Detect which cell encompasses the target text, then output its (x, y) center coordinate. 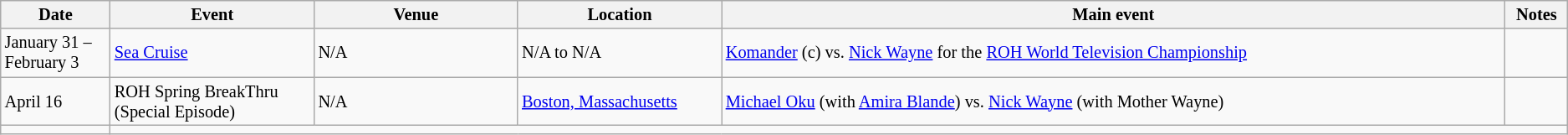
Event (212, 14)
April 16 (55, 101)
ROH Spring BreakThru (Special Episode) (212, 101)
Michael Oku (with Amira Blande) vs. Nick Wayne (with Mother Wayne) (1114, 101)
Venue (416, 14)
Main event (1114, 14)
N/A to N/A (620, 53)
Notes (1537, 14)
Sea Cruise (212, 53)
Location (620, 14)
Komander (c) vs. Nick Wayne for the ROH World Television Championship (1114, 53)
Boston, Massachusetts (620, 101)
Date (55, 14)
January 31 – February 3 (55, 53)
